Locate the cell with the specified text and output its [x, y] center coordinate. 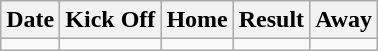
Date [30, 20]
Home [197, 20]
Away [344, 20]
Result [271, 20]
Kick Off [110, 20]
